Locate the cell with the specified text and output its [X, Y] center coordinate. 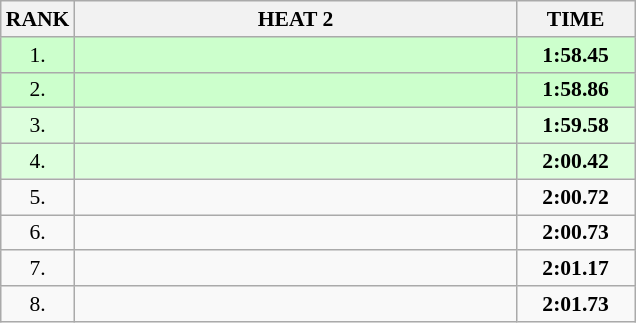
2:00.42 [576, 162]
2:01.17 [576, 269]
2:00.72 [576, 197]
7. [38, 269]
5. [38, 197]
1:58.86 [576, 90]
6. [38, 233]
1:58.45 [576, 55]
3. [38, 126]
4. [38, 162]
TIME [576, 19]
2:00.73 [576, 233]
RANK [38, 19]
1. [38, 55]
2:01.73 [576, 304]
1:59.58 [576, 126]
HEAT 2 [295, 19]
8. [38, 304]
2. [38, 90]
